Output the [x, y] coordinate of the center of the cell containing the given text.  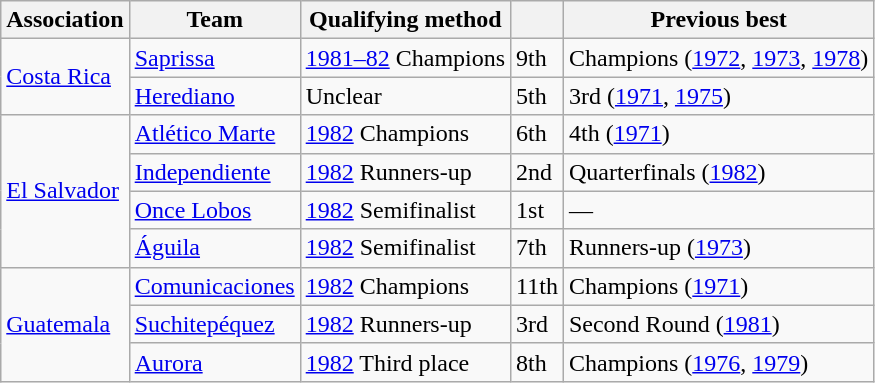
1982 Third place [405, 362]
Suchitepéquez [214, 324]
El Salvador [65, 191]
2nd [538, 172]
3rd (1971, 1975) [718, 96]
11th [538, 286]
Guatemala [65, 324]
Once Lobos [214, 210]
Saprissa [214, 58]
1st [538, 210]
Aurora [214, 362]
Unclear [405, 96]
Runners-up (1973) [718, 248]
Champions (1972, 1973, 1978) [718, 58]
Costa Rica [65, 77]
6th [538, 134]
Champions (1971) [718, 286]
Association [65, 20]
Qualifying method [405, 20]
Quarterfinals (1982) [718, 172]
8th [538, 362]
Team [214, 20]
3rd [538, 324]
9th [538, 58]
5th [538, 96]
1981–82 Champions [405, 58]
Herediano [214, 96]
Previous best [718, 20]
Champions (1976, 1979) [718, 362]
Independiente [214, 172]
Comunicaciones [214, 286]
4th (1971) [718, 134]
Águila [214, 248]
Atlético Marte [214, 134]
7th [538, 248]
— [718, 210]
Second Round (1981) [718, 324]
